Determine the (x, y) coordinate at the center of the cell enclosing the given text.  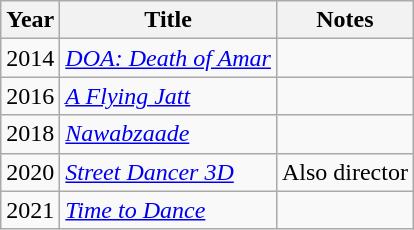
A Flying Jatt (168, 96)
2020 (30, 172)
2014 (30, 58)
2016 (30, 96)
2018 (30, 134)
2021 (30, 210)
Year (30, 20)
Also director (344, 172)
Street Dancer 3D (168, 172)
Notes (344, 20)
Title (168, 20)
Time to Dance (168, 210)
Nawabzaade (168, 134)
DOA: Death of Amar (168, 58)
